From the cell containing the given text, extract its center point as [X, Y] coordinate. 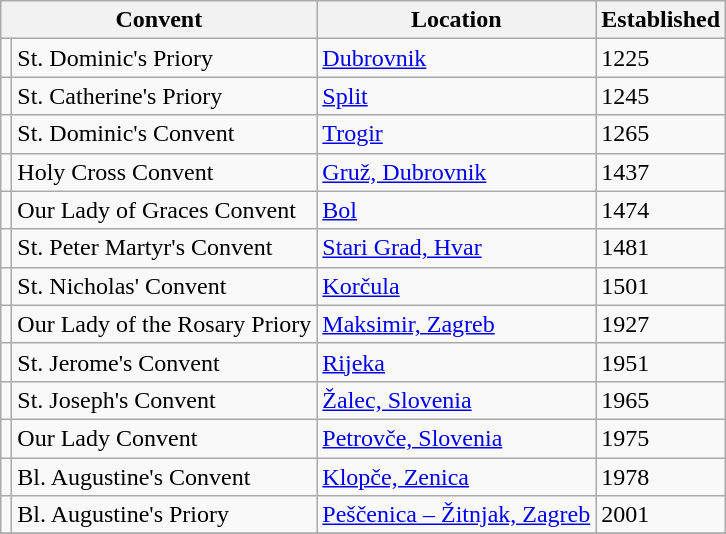
1978 [661, 477]
Holy Cross Convent [164, 172]
St. Nicholas' Convent [164, 286]
Our Lady of Graces Convent [164, 210]
1265 [661, 134]
Rijeka [456, 362]
St. Dominic's Convent [164, 134]
1965 [661, 400]
Bol [456, 210]
Bl. Augustine's Priory [164, 515]
1951 [661, 362]
1481 [661, 248]
Location [456, 20]
Klopče, Zenica [456, 477]
Dubrovnik [456, 58]
Žalec, Slovenia [456, 400]
St. Peter Martyr's Convent [164, 248]
1245 [661, 96]
Split [456, 96]
Trogir [456, 134]
Stari Grad, Hvar [456, 248]
Our Lady of the Rosary Priory [164, 324]
1474 [661, 210]
1927 [661, 324]
Established [661, 20]
1501 [661, 286]
Convent [159, 20]
Petrovče, Slovenia [456, 438]
St. Catherine's Priory [164, 96]
Our Lady Convent [164, 438]
1975 [661, 438]
Korčula [456, 286]
Peščenica – Žitnjak, Zagreb [456, 515]
1437 [661, 172]
1225 [661, 58]
2001 [661, 515]
St. Dominic's Priory [164, 58]
St. Joseph's Convent [164, 400]
Bl. Augustine's Convent [164, 477]
St. Jerome's Convent [164, 362]
Gruž, Dubrovnik [456, 172]
Maksimir, Zagreb [456, 324]
